From the cell containing the given text, extract its center point as (x, y) coordinate. 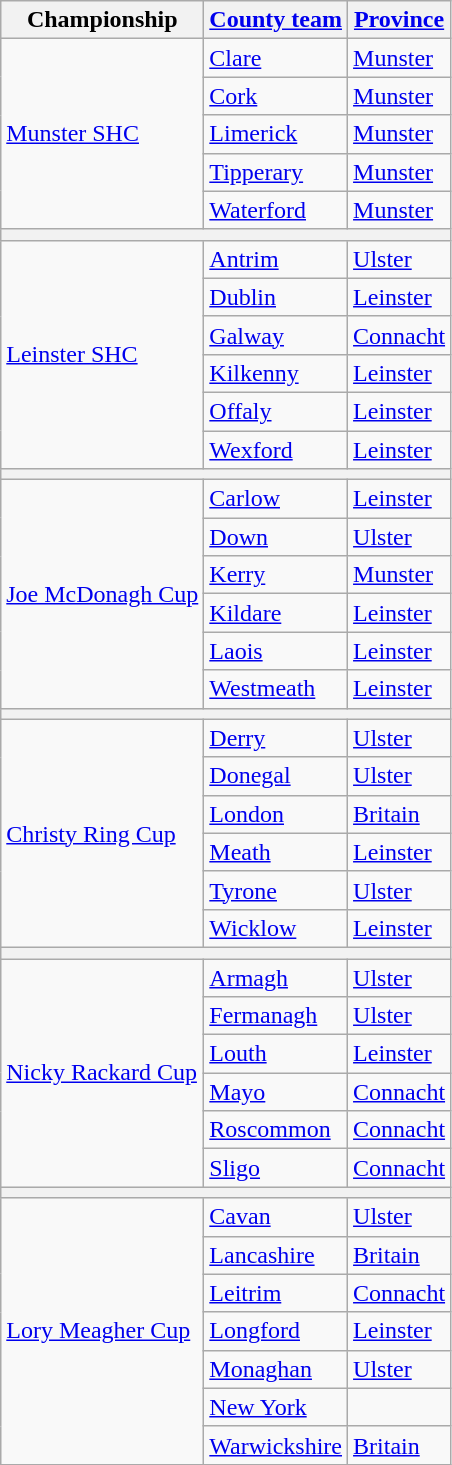
Warwickshire (276, 1445)
Meath (276, 852)
Fermanagh (276, 1016)
Cork (276, 96)
Joe McDonagh Cup (102, 594)
Derry (276, 738)
County team (276, 20)
London (276, 814)
Championship (102, 20)
Christy Ring Cup (102, 833)
Longford (276, 1331)
Wicklow (276, 928)
Limerick (276, 134)
Lancashire (276, 1255)
Down (276, 537)
Munster SHC (102, 134)
Lory Meagher Cup (102, 1331)
Armagh (276, 977)
Antrim (276, 259)
Louth (276, 1054)
Tyrone (276, 890)
Leinster SHC (102, 354)
Waterford (276, 210)
Cavan (276, 1217)
Roscommon (276, 1130)
Sligo (276, 1168)
Dublin (276, 297)
Donegal (276, 776)
Kerry (276, 575)
Kilkenny (276, 373)
Wexford (276, 449)
Westmeath (276, 689)
Nicky Rackard Cup (102, 1072)
Leitrim (276, 1293)
Province (400, 20)
Kildare (276, 613)
Mayo (276, 1092)
Carlow (276, 499)
Laois (276, 651)
New York (276, 1407)
Tipperary (276, 172)
Galway (276, 335)
Monaghan (276, 1369)
Offaly (276, 411)
Clare (276, 58)
